From the cell containing the given text, extract its center point as [X, Y] coordinate. 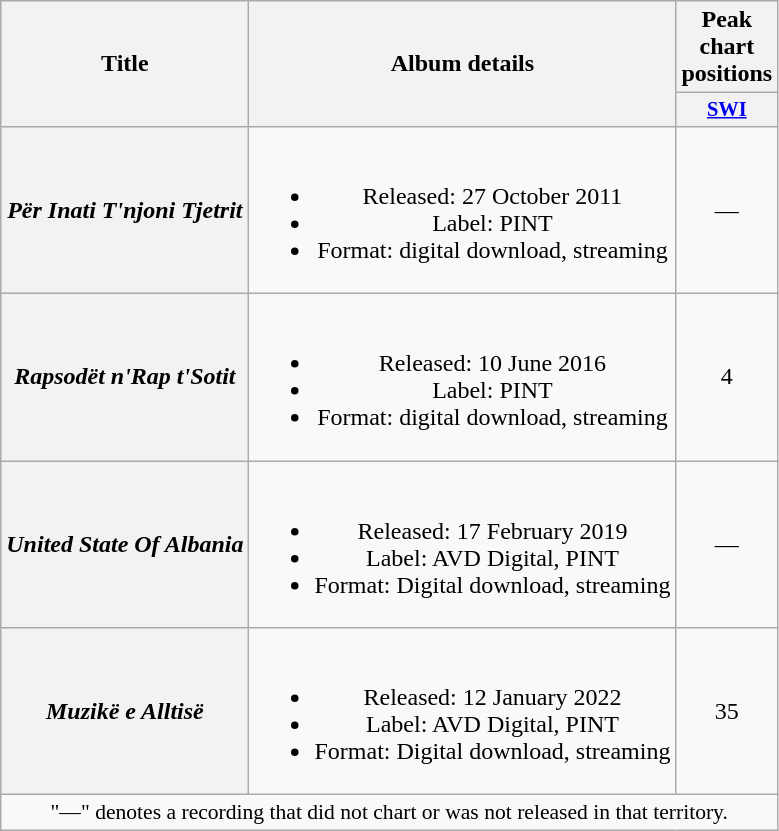
Released: 17 February 2019Label: AVD Digital, PINTFormat: Digital download, streaming [462, 544]
"—" denotes a recording that did not chart or was not released in that territory. [390, 813]
Released: 12 January 2022Label: AVD Digital, PINTFormat: Digital download, streaming [462, 712]
Released: 10 June 2016Label: PINTFormat: digital download, streaming [462, 378]
4 [727, 378]
Peak chart positions [727, 47]
Released: 27 October 2011Label: PINTFormat: digital download, streaming [462, 210]
Title [125, 64]
Muzikë e Alltisë [125, 712]
Për Inati T'njoni Tjetrit [125, 210]
United State Of Albania [125, 544]
Album details [462, 64]
35 [727, 712]
SWI [727, 110]
Rapsodët n'Rap t'Sotit [125, 378]
